Locate the cell with the specified text and output its (X, Y) center coordinate. 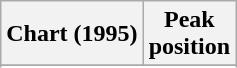
Chart (1995) (72, 34)
Peakposition (189, 34)
